Return (x, y) of the center of cell containing provided text 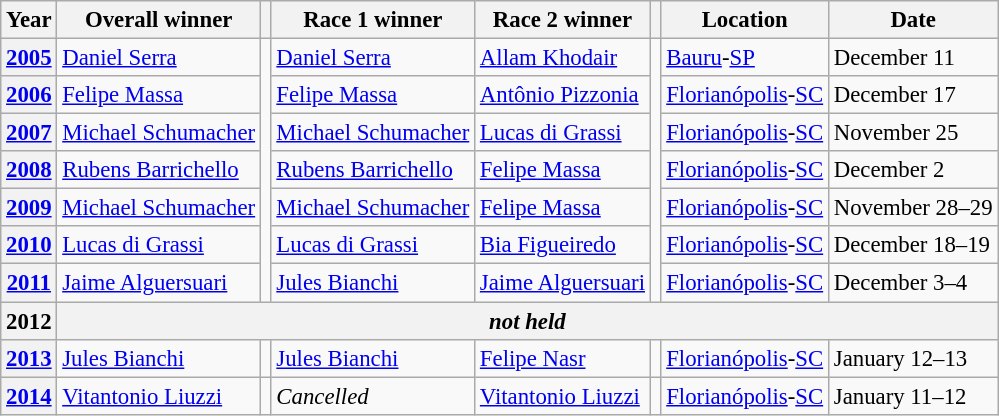
December 11 (912, 58)
November 28–29 (912, 208)
Year (29, 20)
December 17 (912, 95)
2011 (29, 283)
2014 (29, 396)
Race 2 winner (563, 20)
Location (745, 20)
not held (528, 321)
2009 (29, 208)
December 2 (912, 170)
2010 (29, 245)
2008 (29, 170)
December 18–19 (912, 245)
Overall winner (159, 20)
Antônio Pizzonia (563, 95)
2013 (29, 358)
Bia Figueiredo (563, 245)
2006 (29, 95)
Date (912, 20)
December 3–4 (912, 283)
January 12–13 (912, 358)
January 11–12 (912, 396)
Felipe Nasr (563, 358)
Race 1 winner (373, 20)
Bauru-SP (745, 58)
Cancelled (373, 396)
November 25 (912, 133)
2005 (29, 58)
Allam Khodair (563, 58)
2012 (29, 321)
2007 (29, 133)
